Provide the [x, y] coordinate of the cell's center where the given text is located.  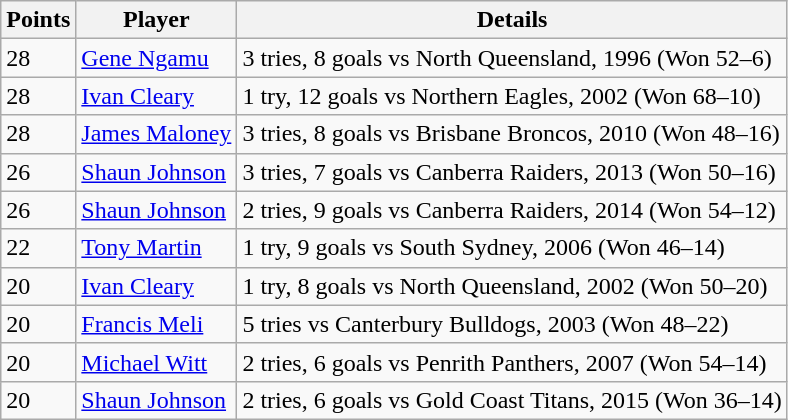
2 tries, 9 goals vs Canberra Raiders, 2014 (Won 54–12) [512, 210]
Michael Witt [156, 362]
Gene Ngamu [156, 58]
3 tries, 8 goals vs Brisbane Broncos, 2010 (Won 48–16) [512, 134]
1 try, 8 goals vs North Queensland, 2002 (Won 50–20) [512, 286]
3 tries, 7 goals vs Canberra Raiders, 2013 (Won 50–16) [512, 172]
1 try, 12 goals vs Northern Eagles, 2002 (Won 68–10) [512, 96]
22 [38, 248]
Details [512, 20]
3 tries, 8 goals vs North Queensland, 1996 (Won 52–6) [512, 58]
Francis Meli [156, 324]
1 try, 9 goals vs South Sydney, 2006 (Won 46–14) [512, 248]
Tony Martin [156, 248]
5 tries vs Canterbury Bulldogs, 2003 (Won 48–22) [512, 324]
2 tries, 6 goals vs Penrith Panthers, 2007 (Won 54–14) [512, 362]
Points [38, 20]
James Maloney [156, 134]
Player [156, 20]
2 tries, 6 goals vs Gold Coast Titans, 2015 (Won 36–14) [512, 400]
